Locate the cell with the specified text and output its (X, Y) center coordinate. 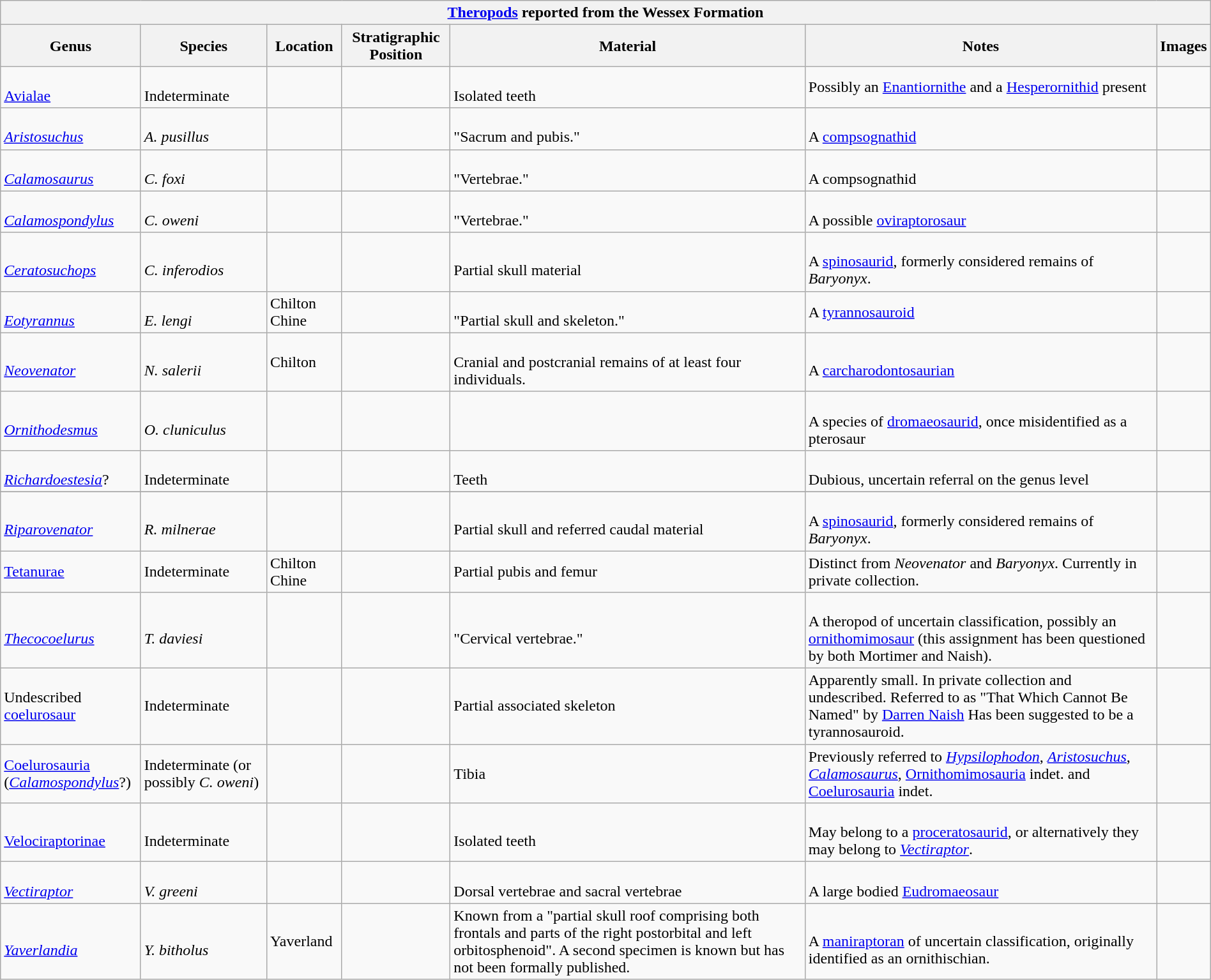
Velociraptorinae (70, 833)
"Cervical vertebrae." (627, 631)
"Partial skull and skeleton." (627, 312)
Ceratosuchops (70, 262)
Partial pubis and femur (627, 571)
A possible oviraptorosaur (981, 212)
A maniraptoran of uncertain classification, originally identified as an ornithischian. (981, 941)
A carcharodontosaurian (981, 362)
Partial associated skeleton (627, 706)
Species (203, 46)
Notes (981, 46)
Teeth (627, 471)
C. inferodios (203, 262)
Dubious, uncertain referral on the genus level (981, 471)
Genus (70, 46)
N. salerii (203, 362)
Ornithodesmus (70, 421)
Coelurosauria(Calamospondylus?) (70, 774)
Theropods reported from the Wessex Formation (605, 13)
A large bodied Eudromaeosaur (981, 882)
Eotyrannus (70, 312)
Partial skull material (627, 262)
Thecocoelurus (70, 631)
Previously referred to Hypsilophodon, Aristosuchus, Calamosaurus, Ornithomimosauria indet. and Coelurosauria indet. (981, 774)
Partial skull and referred caudal material (627, 521)
Tibia (627, 774)
"Sacrum and pubis." (627, 129)
Neovenator (70, 362)
A theropod of uncertain classification, possibly an ornithomimosaur (this assignment has been questioned by both Mortimer and Naish). (981, 631)
Riparovenator (70, 521)
Chilton (304, 362)
Yaverland (304, 941)
Aristosuchus (70, 129)
A. pusillus (203, 129)
Material (627, 46)
C. foxi (203, 170)
O. cluniculus (203, 421)
V. greeni (203, 882)
Dorsal vertebrae and sacral vertebrae (627, 882)
Undescribed coelurosaur (70, 706)
T. daviesi (203, 631)
Images (1184, 46)
Indeterminate (or possibly C. oweni) (203, 774)
C. oweni (203, 212)
Possibly an Enantiornithe and a Hesperornithid present (981, 87)
Location (304, 46)
Distinct from Neovenator and Baryonyx. Currently in private collection. (981, 571)
R. milnerae (203, 521)
Tetanurae (70, 571)
Yaverlandia (70, 941)
E. lengi (203, 312)
A species of dromaeosaurid, once misidentified as a pterosaur (981, 421)
Stratigraphic Position (396, 46)
Vectiraptor (70, 882)
Calamospondylus (70, 212)
Avialae (70, 87)
Calamosaurus (70, 170)
May belong to a proceratosaurid, or alternatively they may belong to Vectiraptor. (981, 833)
Richardoestesia? (70, 471)
A tyrannosauroid (981, 312)
Cranial and postcranial remains of at least four individuals. (627, 362)
Y. bitholus (203, 941)
